Output the [x, y] coordinate of the center of the cell containing the given text.  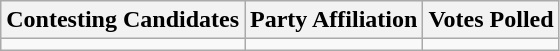
Contesting Candidates [123, 20]
Votes Polled [491, 20]
Party Affiliation [334, 20]
